Scan for the cell matching the given text and deliver its (X, Y) coordinate at center. 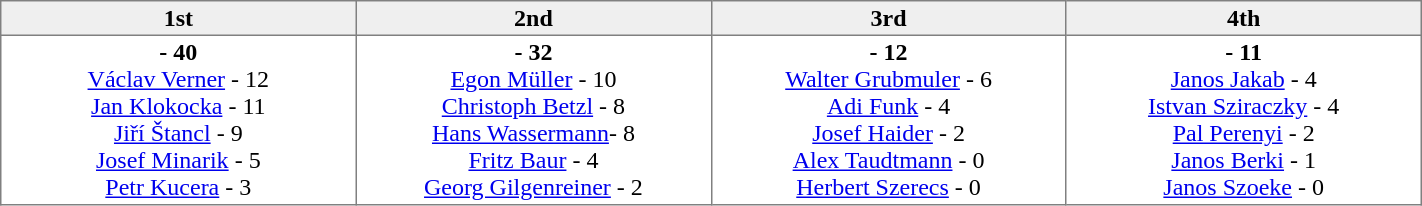
- 12Walter Grubmuler - 6Adi Funk - 4Josef Haider - 2Alex Taudtmann - 0Herbert Szerecs - 0 (888, 120)
4th (1244, 18)
1st (178, 18)
- 32Egon Müller - 10Christoph Betzl - 8Hans Wassermann- 8Fritz Baur - 4Georg Gilgenreiner - 2 (534, 120)
3rd (888, 18)
2nd (534, 18)
- 40Václav Verner - 12Jan Klokocka - 11Jiří Štancl - 9Josef Minarik - 5Petr Kucera - 3 (178, 120)
- 11Janos Jakab - 4Istvan Sziraczky - 4Pal Perenyi - 2Janos Berki - 1Janos Szoeke - 0 (1244, 120)
